Return [x, y] of the center of cell containing provided text 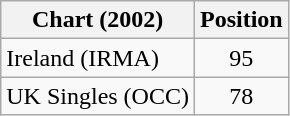
Position [241, 20]
Chart (2002) [98, 20]
78 [241, 96]
UK Singles (OCC) [98, 96]
95 [241, 58]
Ireland (IRMA) [98, 58]
